Output the (x, y) coordinate of the center of the cell containing the given text.  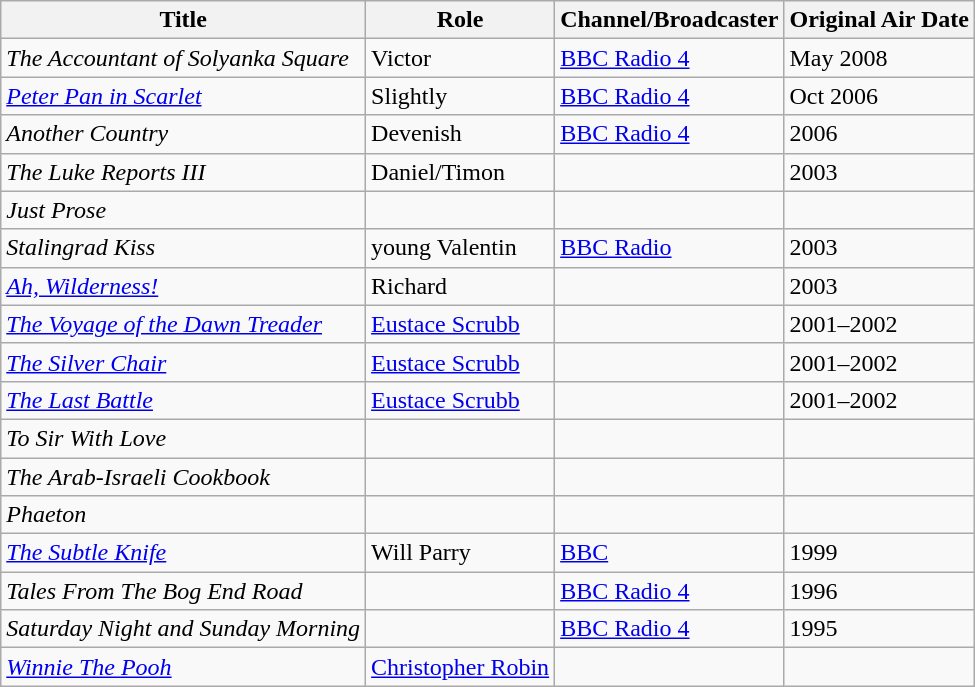
Daniel/Timon (460, 172)
Another Country (184, 134)
Richard (460, 286)
young Valentin (460, 248)
The Arab-Israeli Cookbook (184, 477)
Slightly (460, 96)
The Last Battle (184, 400)
1996 (880, 591)
1995 (880, 629)
The Silver Chair (184, 362)
Saturday Night and Sunday Morning (184, 629)
Christopher Robin (460, 667)
Devenish (460, 134)
Victor (460, 58)
To Sir With Love (184, 438)
Phaeton (184, 515)
May 2008 (880, 58)
BBC Radio (670, 248)
Just Prose (184, 210)
Tales From The Bog End Road (184, 591)
Original Air Date (880, 20)
Winnie The Pooh (184, 667)
The Voyage of the Dawn Treader (184, 324)
Role (460, 20)
BBC (670, 553)
Title (184, 20)
Stalingrad Kiss (184, 248)
1999 (880, 553)
Oct 2006 (880, 96)
2006 (880, 134)
Ah, Wilderness! (184, 286)
Peter Pan in Scarlet (184, 96)
Will Parry (460, 553)
The Luke Reports III (184, 172)
The Subtle Knife (184, 553)
Channel/Broadcaster (670, 20)
The Accountant of Solyanka Square (184, 58)
